Return the [X, Y] coordinate for the center point of the cell that contains the specified text.  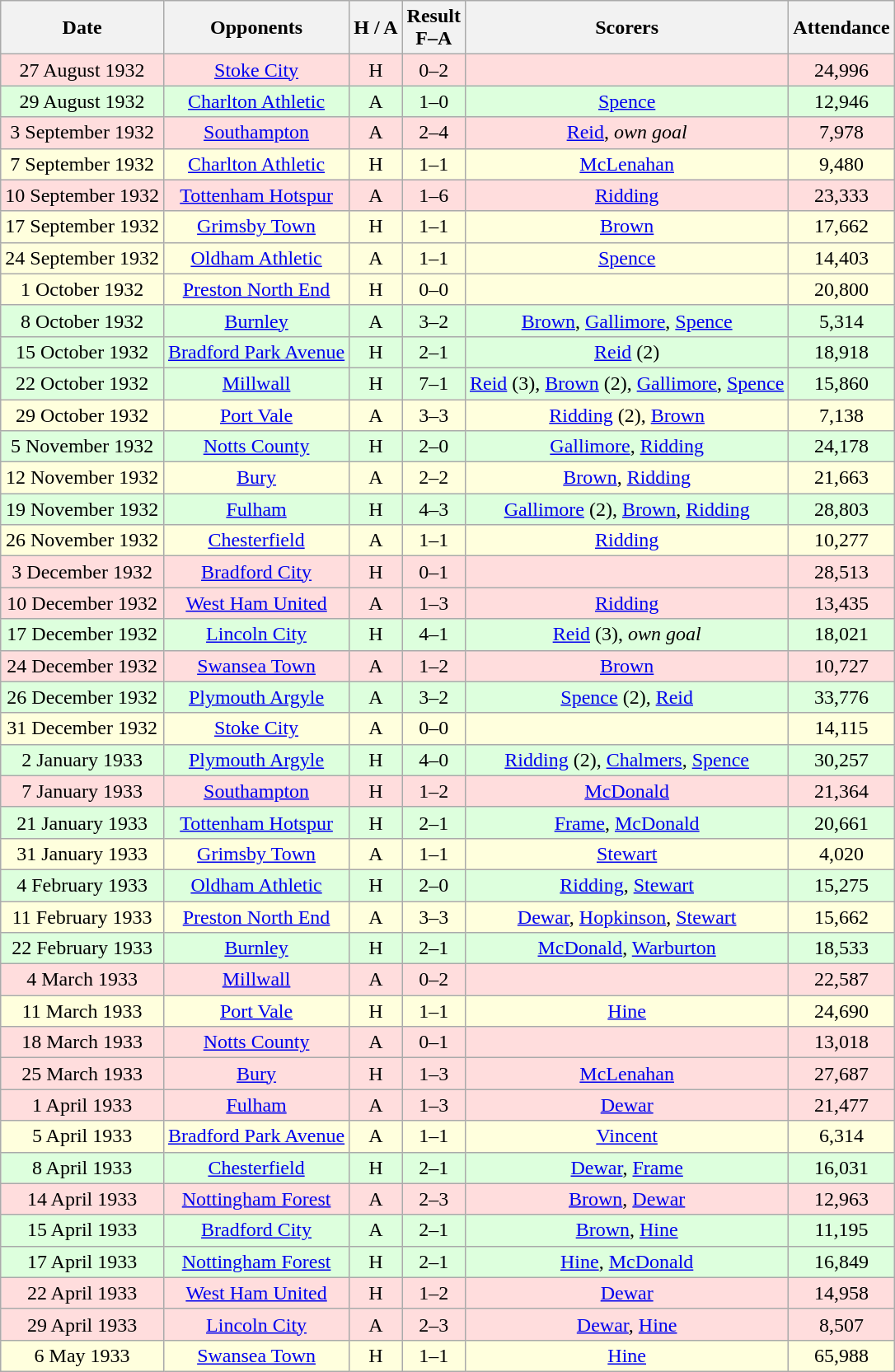
5 November 1932 [82, 447]
22 April 1933 [82, 1293]
24,178 [841, 447]
23,333 [841, 195]
29 April 1933 [82, 1324]
7 January 1933 [82, 791]
31 January 1933 [82, 854]
13,018 [841, 1042]
8 October 1932 [82, 321]
10 September 1932 [82, 195]
1–6 [433, 195]
14,958 [841, 1293]
26 December 1932 [82, 697]
Date [82, 28]
Spence (2), Reid [626, 697]
6,314 [841, 1136]
Ridding (2), Brown [626, 414]
22 October 1932 [82, 383]
18 March 1933 [82, 1042]
Brown, Gallimore, Spence [626, 321]
11 February 1933 [82, 917]
33,776 [841, 697]
17 December 1932 [82, 634]
4 February 1933 [82, 885]
24 September 1932 [82, 258]
22,587 [841, 980]
4 March 1933 [82, 980]
Frame, McDonald [626, 822]
28,513 [841, 572]
3 September 1932 [82, 133]
29 October 1932 [82, 414]
Stewart [626, 854]
8 April 1933 [82, 1168]
7,978 [841, 133]
4–1 [433, 634]
Brown, Hine [626, 1230]
15,860 [841, 383]
1 October 1932 [82, 289]
17,662 [841, 227]
2–2 [433, 478]
21,663 [841, 478]
12,946 [841, 101]
Dewar, Frame [626, 1168]
22 February 1933 [82, 948]
17 April 1933 [82, 1262]
4–0 [433, 760]
29 August 1932 [82, 101]
12 November 1932 [82, 478]
H / A [376, 28]
7,138 [841, 414]
1–0 [433, 101]
9,480 [841, 164]
6 May 1933 [82, 1356]
21 January 1933 [82, 822]
ResultF–A [433, 28]
3 December 1932 [82, 572]
11 March 1933 [82, 1011]
7–1 [433, 383]
13,435 [841, 603]
8,507 [841, 1324]
31 December 1932 [82, 728]
10,277 [841, 541]
26 November 1932 [82, 541]
14,115 [841, 728]
15 April 1933 [82, 1230]
7 September 1932 [82, 164]
15,662 [841, 917]
Gallimore (2), Brown, Ridding [626, 509]
Dewar, Hine [626, 1324]
27,687 [841, 1074]
4–3 [433, 509]
Ridding, Stewart [626, 885]
27 August 1932 [82, 70]
14 April 1933 [82, 1199]
Scorers [626, 28]
McDonald, Warburton [626, 948]
Gallimore, Ridding [626, 447]
21,477 [841, 1105]
11,195 [841, 1230]
Vincent [626, 1136]
18,533 [841, 948]
19 November 1932 [82, 509]
Dewar, Hopkinson, Stewart [626, 917]
10,727 [841, 666]
Attendance [841, 28]
Opponents [255, 28]
28,803 [841, 509]
18,021 [841, 634]
2–4 [433, 133]
24,690 [841, 1011]
12,963 [841, 1199]
Brown, Dewar [626, 1199]
Reid, own goal [626, 133]
Brown, Ridding [626, 478]
Reid (2) [626, 352]
21,364 [841, 791]
Reid (3), own goal [626, 634]
18,918 [841, 352]
15 October 1932 [82, 352]
1 April 1933 [82, 1105]
65,988 [841, 1356]
Reid (3), Brown (2), Gallimore, Spence [626, 383]
McDonald [626, 791]
20,661 [841, 822]
17 September 1932 [82, 227]
24,996 [841, 70]
30,257 [841, 760]
5,314 [841, 321]
4,020 [841, 854]
5 April 1933 [82, 1136]
15,275 [841, 885]
20,800 [841, 289]
Hine, McDonald [626, 1262]
2 January 1933 [82, 760]
14,403 [841, 258]
16,849 [841, 1262]
25 March 1933 [82, 1074]
Ridding (2), Chalmers, Spence [626, 760]
24 December 1932 [82, 666]
16,031 [841, 1168]
10 December 1932 [82, 603]
